From the cell containing the given text, extract its center point as [X, Y] coordinate. 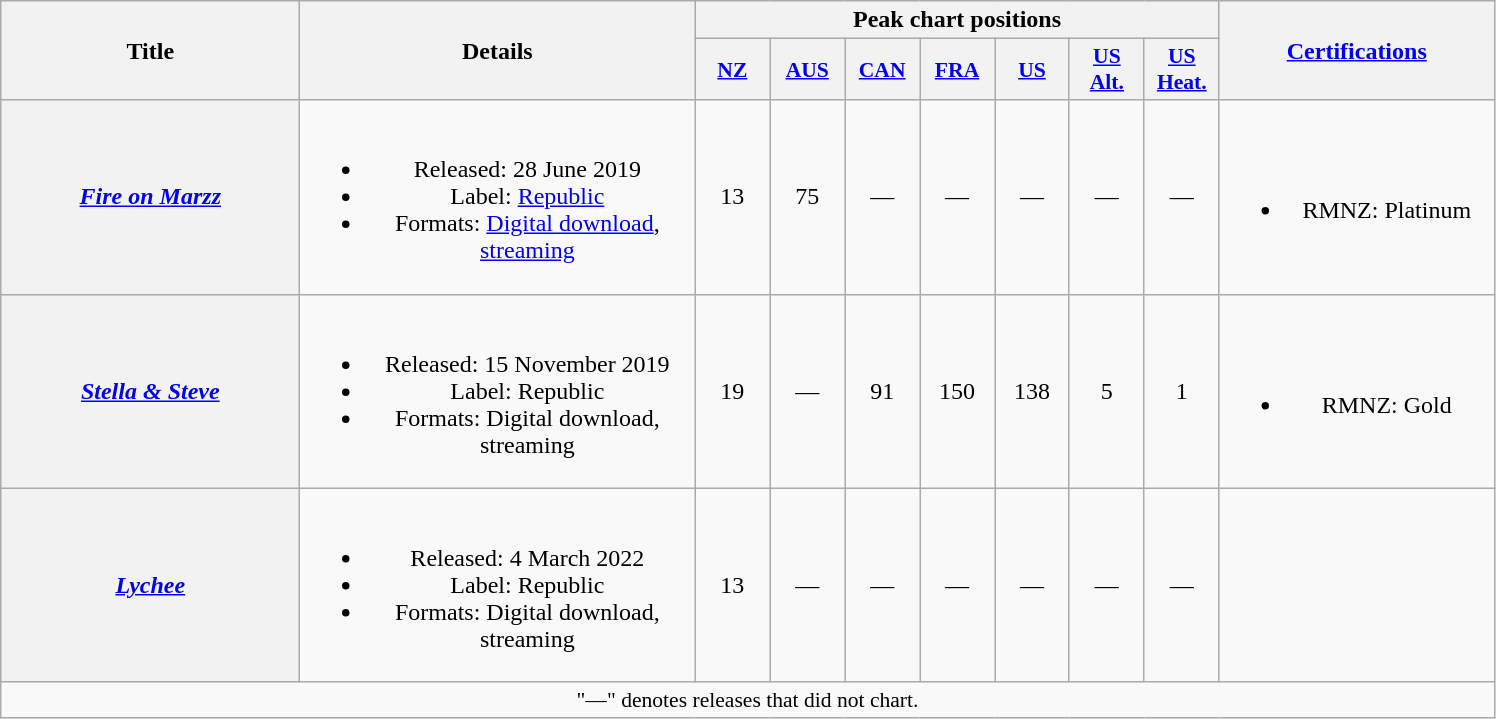
Certifications [1356, 50]
91 [882, 391]
Lychee [150, 585]
USAlt. [1106, 70]
Peak chart positions [957, 20]
Stella & Steve [150, 391]
138 [1032, 391]
5 [1106, 391]
FRA [958, 70]
CAN [882, 70]
Title [150, 50]
NZ [732, 70]
US [1032, 70]
"—" denotes releases that did not chart. [748, 700]
Released: 4 March 2022Label: RepublicFormats: Digital download, streaming [498, 585]
USHeat. [1182, 70]
75 [808, 197]
150 [958, 391]
1 [1182, 391]
RMNZ: Gold [1356, 391]
19 [732, 391]
Fire on Marzz [150, 197]
RMNZ: Platinum [1356, 197]
Details [498, 50]
AUS [808, 70]
Released: 15 November 2019Label: RepublicFormats: Digital download, streaming [498, 391]
Released: 28 June 2019Label: RepublicFormats: Digital download, streaming [498, 197]
